Scan for the cell matching the given text and deliver its (X, Y) coordinate at center. 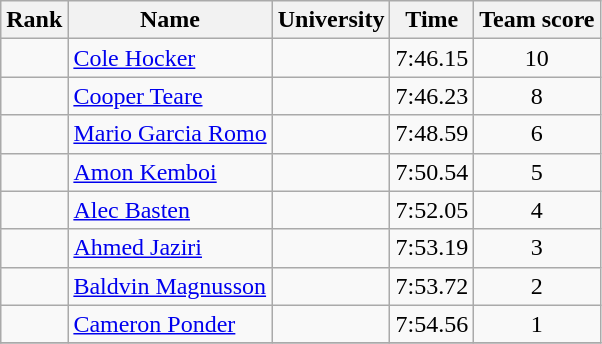
Cooper Teare (170, 96)
7:53.72 (432, 286)
Name (170, 20)
7:48.59 (432, 134)
7:46.15 (432, 58)
4 (537, 210)
Time (432, 20)
Amon Kemboi (170, 172)
University (331, 20)
Ahmed Jaziri (170, 248)
Cole Hocker (170, 58)
5 (537, 172)
Mario Garcia Romo (170, 134)
Alec Basten (170, 210)
7:54.56 (432, 324)
10 (537, 58)
7:50.54 (432, 172)
7:53.19 (432, 248)
Team score (537, 20)
7:52.05 (432, 210)
Rank (34, 20)
3 (537, 248)
Baldvin Magnusson (170, 286)
2 (537, 286)
1 (537, 324)
6 (537, 134)
Cameron Ponder (170, 324)
8 (537, 96)
7:46.23 (432, 96)
